Locate the cell with the specified text and output its [X, Y] center coordinate. 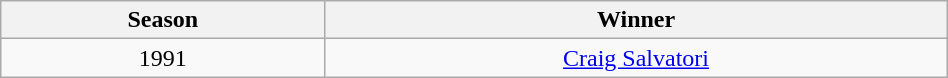
Craig Salvatori [636, 58]
Winner [636, 20]
1991 [163, 58]
Season [163, 20]
